Detect which cell encompasses the target text, then output its (x, y) center coordinate. 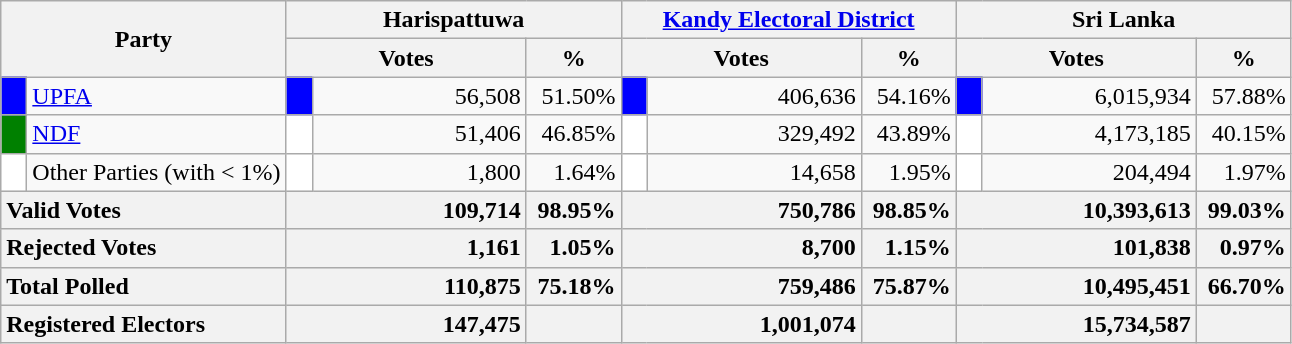
750,786 (741, 210)
56,508 (419, 96)
1.64% (574, 172)
1,161 (406, 248)
1,001,074 (741, 324)
46.85% (574, 134)
1.05% (574, 248)
1,800 (419, 172)
98.85% (908, 210)
43.89% (908, 134)
8,700 (741, 248)
Sri Lanka (1124, 20)
57.88% (1244, 96)
6,015,934 (1089, 96)
66.70% (1244, 286)
4,173,185 (1089, 134)
1.15% (908, 248)
98.95% (574, 210)
NDF (156, 134)
329,492 (754, 134)
101,838 (1076, 248)
75.18% (574, 286)
54.16% (908, 96)
0.97% (1244, 248)
51,406 (419, 134)
10,495,451 (1076, 286)
1.97% (1244, 172)
1.95% (908, 172)
99.03% (1244, 210)
Valid Votes (144, 210)
UPFA (156, 96)
15,734,587 (1076, 324)
Kandy Electoral District (788, 20)
40.15% (1244, 134)
759,486 (741, 286)
110,875 (406, 286)
406,636 (754, 96)
Total Polled (144, 286)
204,494 (1089, 172)
Registered Electors (144, 324)
109,714 (406, 210)
75.87% (908, 286)
Harispattuwa (454, 20)
51.50% (574, 96)
10,393,613 (1076, 210)
14,658 (754, 172)
147,475 (406, 324)
Other Parties (with < 1%) (156, 172)
Rejected Votes (144, 248)
Party (144, 39)
